Locate the cell with the specified text and output its [x, y] center coordinate. 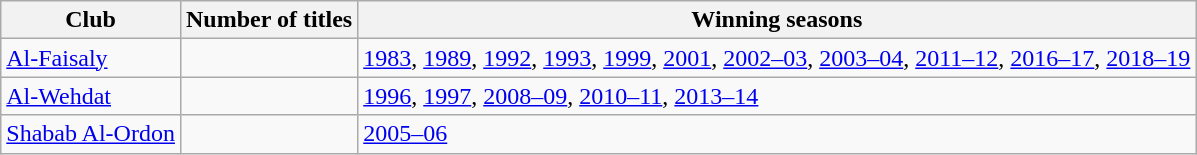
Al-Faisaly [91, 58]
Number of titles [268, 20]
Club [91, 20]
Shabab Al-Ordon [91, 134]
1996, 1997, 2008–09, 2010–11, 2013–14 [777, 96]
2005–06 [777, 134]
Winning seasons [777, 20]
Al-Wehdat [91, 96]
1983, 1989, 1992, 1993, 1999, 2001, 2002–03, 2003–04, 2011–12, 2016–17, 2018–19 [777, 58]
